Capture the cell that displays the provided text and extract its (X, Y) central coordinate. 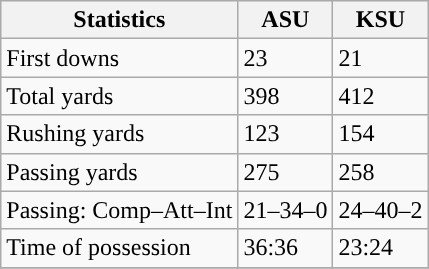
398 (286, 96)
21–34–0 (286, 210)
123 (286, 134)
Rushing yards (120, 134)
Passing: Comp–Att–Int (120, 210)
First downs (120, 58)
36:36 (286, 248)
KSU (380, 20)
23 (286, 58)
275 (286, 172)
24–40–2 (380, 210)
258 (380, 172)
154 (380, 134)
Passing yards (120, 172)
Statistics (120, 20)
23:24 (380, 248)
412 (380, 96)
Total yards (120, 96)
21 (380, 58)
Time of possession (120, 248)
ASU (286, 20)
